Output the [x, y] coordinate of the center of the cell containing the given text.  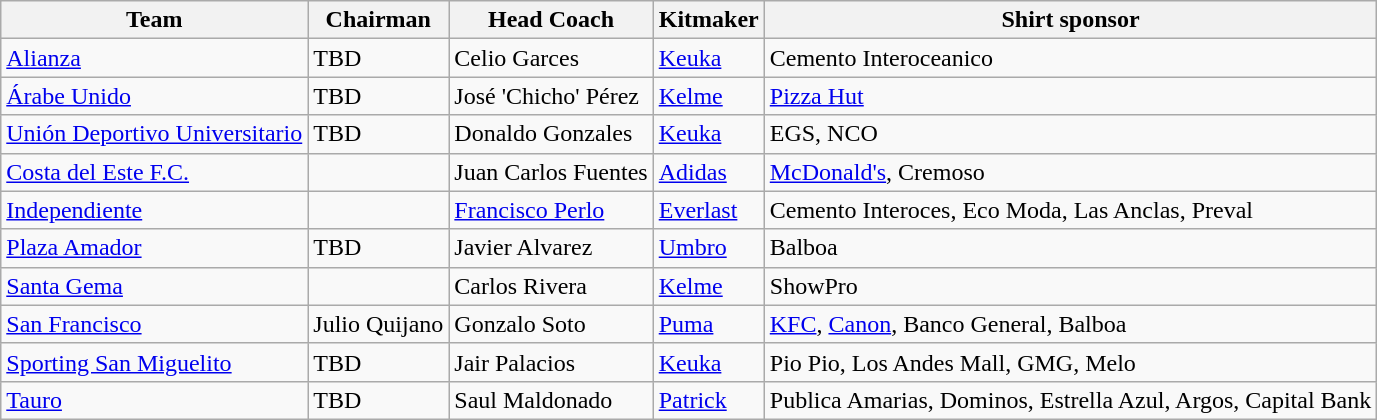
Adidas [708, 172]
Pizza Hut [1070, 96]
José 'Chicho' Pérez [551, 96]
San Francisco [154, 324]
Kitmaker [708, 20]
Everlast [708, 210]
Sporting San Miguelito [154, 362]
Francisco Perlo [551, 210]
Pio Pio, Los Andes Mall, GMG, Melo [1070, 362]
Head Coach [551, 20]
Publica Amarias, Dominos, Estrella Azul, Argos, Capital Bank [1070, 400]
Balboa [1070, 248]
Plaza Amador [154, 248]
Chairman [378, 20]
Julio Quijano [378, 324]
Donaldo Gonzales [551, 134]
Tauro [154, 400]
Javier Alvarez [551, 248]
Patrick [708, 400]
EGS, NCO [1070, 134]
Celio Garces [551, 58]
Saul Maldonado [551, 400]
Cemento Interoces, Eco Moda, Las Anclas, Preval [1070, 210]
Carlos Rivera [551, 286]
Team [154, 20]
McDonald's, Cremoso [1070, 172]
Unión Deportivo Universitario [154, 134]
Jair Palacios [551, 362]
Juan Carlos Fuentes [551, 172]
ShowPro [1070, 286]
Puma [708, 324]
Cemento Interoceanico [1070, 58]
Alianza [154, 58]
Umbro [708, 248]
Gonzalo Soto [551, 324]
Santa Gema [154, 286]
Independiente [154, 210]
Costa del Este F.C. [154, 172]
KFC, Canon, Banco General, Balboa [1070, 324]
Árabe Unido [154, 96]
Shirt sponsor [1070, 20]
